Pinpoint the cell where the given text exists, returning its (X, Y) midpoint coordinate. 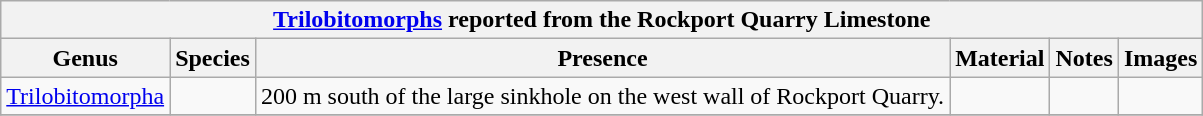
200 m south of the large sinkhole on the west wall of Rockport Quarry. (602, 96)
Trilobitomorphs reported from the Rockport Quarry Limestone (602, 20)
Material (1000, 58)
Presence (602, 58)
Notes (1084, 58)
Species (213, 58)
Genus (86, 58)
Trilobitomorpha (86, 96)
Images (1160, 58)
